Provide the (x, y) coordinate of the cell's center where the given text is located.  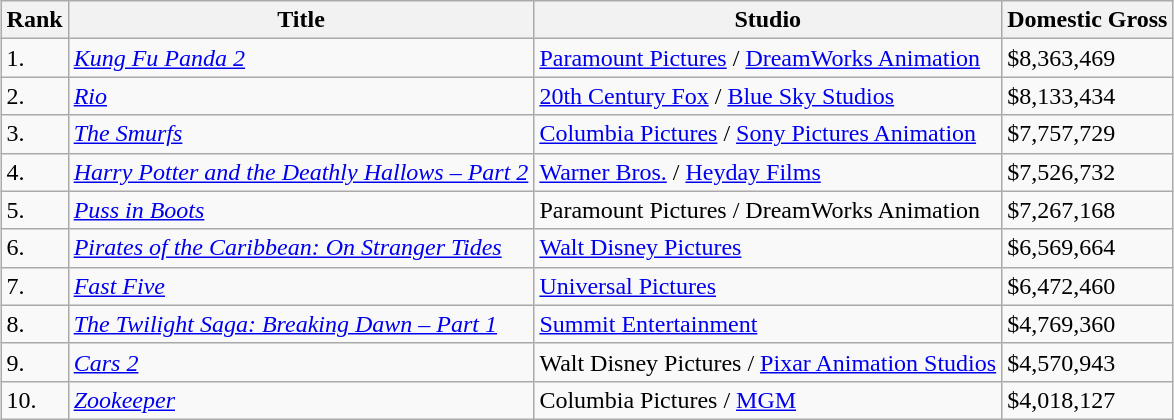
Title (301, 20)
The Twilight Saga: Breaking Dawn – Part 1 (301, 324)
20th Century Fox / Blue Sky Studios (768, 96)
1. (34, 58)
Domestic Gross (1088, 20)
Walt Disney Pictures (768, 248)
6. (34, 248)
Rio (301, 96)
$4,018,127 (1088, 400)
9. (34, 362)
Cars 2 (301, 362)
$6,472,460 (1088, 286)
$4,570,943 (1088, 362)
Columbia Pictures / Sony Pictures Animation (768, 134)
5. (34, 210)
$8,363,469 (1088, 58)
$7,757,729 (1088, 134)
Walt Disney Pictures / Pixar Animation Studios (768, 362)
Puss in Boots (301, 210)
Harry Potter and the Deathly Hallows – Part 2 (301, 172)
$7,526,732 (1088, 172)
Universal Pictures (768, 286)
2. (34, 96)
Kung Fu Panda 2 (301, 58)
Summit Entertainment (768, 324)
Columbia Pictures / MGM (768, 400)
The Smurfs (301, 134)
$8,133,434 (1088, 96)
$7,267,168 (1088, 210)
$6,569,664 (1088, 248)
Studio (768, 20)
Pirates of the Caribbean: On Stranger Tides (301, 248)
8. (34, 324)
7. (34, 286)
10. (34, 400)
$4,769,360 (1088, 324)
Zookeeper (301, 400)
3. (34, 134)
Rank (34, 20)
4. (34, 172)
Warner Bros. / Heyday Films (768, 172)
Fast Five (301, 286)
